Find where the given text appears and provide that cell's center as (x, y) coordinate. 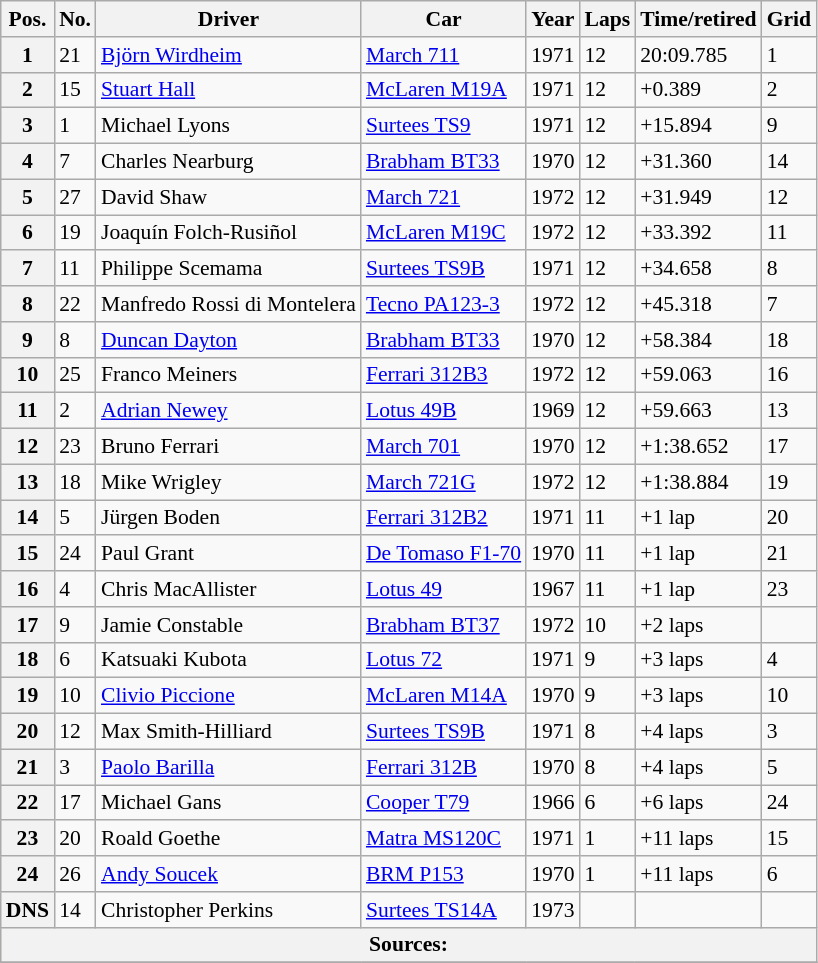
Adrian Newey (228, 411)
Bruno Ferrari (228, 447)
Clivio Piccione (228, 696)
Chris MacAllister (228, 589)
Jamie Constable (228, 625)
Surtees TS9 (444, 126)
25 (75, 375)
Katsuaki Kubota (228, 660)
Jürgen Boden (228, 518)
Mike Wrigley (228, 482)
+1:38.652 (698, 447)
+0.389 (698, 90)
+6 laps (698, 803)
Lotus 72 (444, 660)
+1:38.884 (698, 482)
+59.663 (698, 411)
March 711 (444, 55)
De Tomaso F1-70 (444, 554)
Roald Goethe (228, 839)
Joaquín Folch-Rusiñol (228, 233)
Ferrari 312B2 (444, 518)
Car (444, 19)
Brabham BT37 (444, 625)
27 (75, 197)
Duncan Dayton (228, 340)
1969 (552, 411)
Surtees TS14A (444, 910)
Laps (607, 19)
Ferrari 312B (444, 767)
March 701 (444, 447)
Michael Lyons (228, 126)
March 721G (444, 482)
Sources: (408, 945)
Pos. (28, 19)
+33.392 (698, 233)
Björn Wirdheim (228, 55)
Time/retired (698, 19)
20:09.785 (698, 55)
+45.318 (698, 304)
+58.384 (698, 340)
Michael Gans (228, 803)
Max Smith-Hilliard (228, 732)
David Shaw (228, 197)
Matra MS120C (444, 839)
No. (75, 19)
Year (552, 19)
Lotus 49 (444, 589)
McLaren M19C (444, 233)
Cooper T79 (444, 803)
Philippe Scemama (228, 269)
Christopher Perkins (228, 910)
1967 (552, 589)
McLaren M19A (444, 90)
Charles Nearburg (228, 162)
1966 (552, 803)
March 721 (444, 197)
Ferrari 312B3 (444, 375)
Paolo Barilla (228, 767)
+2 laps (698, 625)
+31.360 (698, 162)
Lotus 49B (444, 411)
DNS (28, 910)
Grid (790, 19)
Driver (228, 19)
1973 (552, 910)
Franco Meiners (228, 375)
Paul Grant (228, 554)
McLaren M14A (444, 696)
+34.658 (698, 269)
Stuart Hall (228, 90)
BRM P153 (444, 874)
+59.063 (698, 375)
Andy Soucek (228, 874)
Manfredo Rossi di Montelera (228, 304)
+31.949 (698, 197)
Tecno PA123-3 (444, 304)
+15.894 (698, 126)
26 (75, 874)
